Return [X, Y] of the center of cell containing provided text 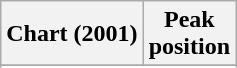
Chart (2001) [72, 34]
Peakposition [189, 34]
